Locate the cell with the specified text and output its [x, y] center coordinate. 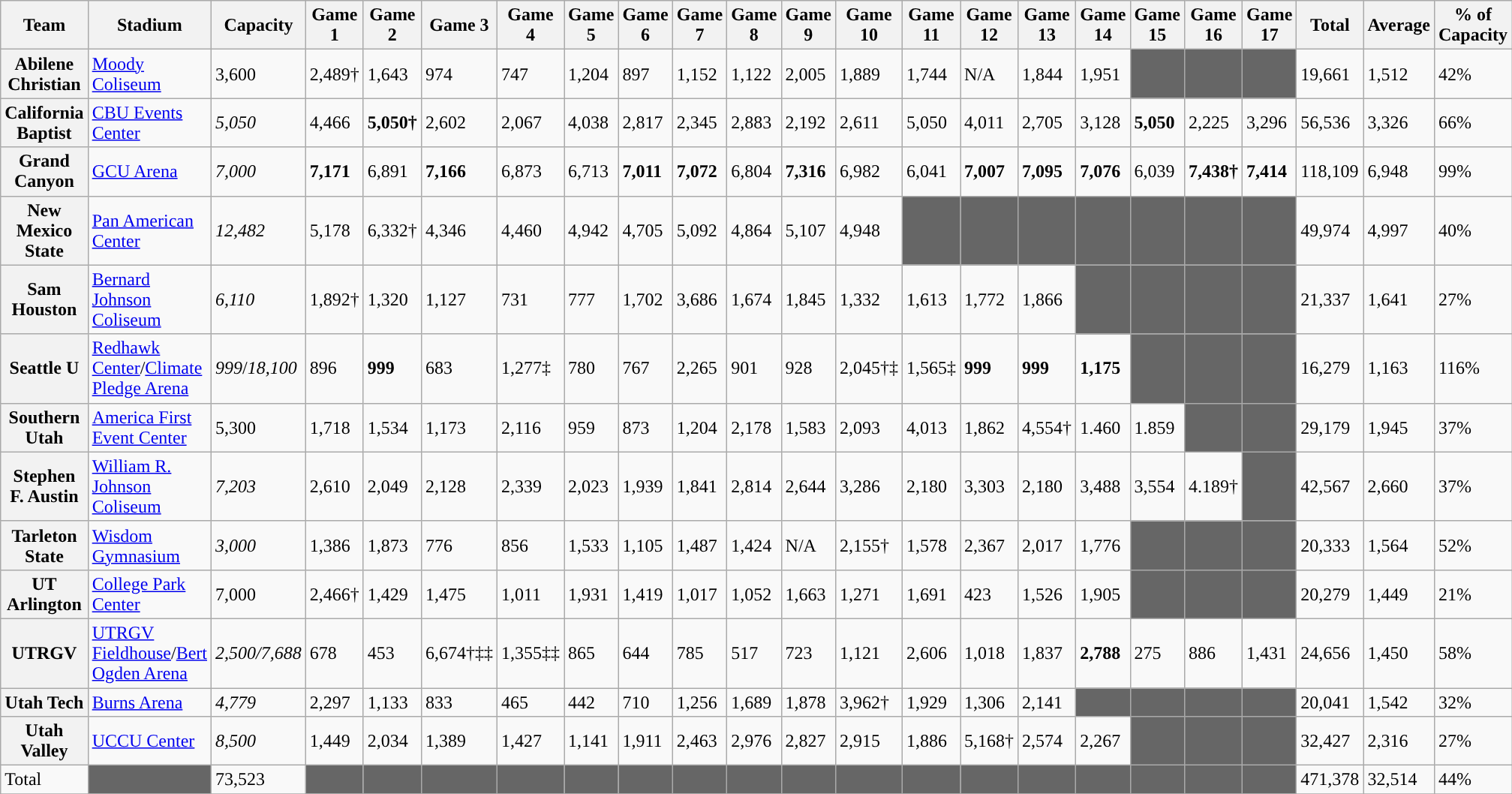
2,339 [530, 486]
% of Capacity [1472, 26]
1,141 [591, 741]
24,656 [1330, 653]
16,279 [1330, 368]
7,011 [645, 171]
1,011 [530, 594]
1,306 [989, 702]
4,554† [1048, 428]
833 [459, 702]
7,316 [808, 171]
2,788 [1103, 653]
2,610 [335, 486]
1,841 [699, 486]
1,641 [1399, 299]
1,017 [699, 594]
20,041 [1330, 702]
747 [530, 74]
2,049 [392, 486]
118,109 [1330, 171]
2,705 [1048, 123]
1,386 [335, 545]
1,862 [989, 428]
897 [645, 74]
1,613 [930, 299]
Utah Tech [44, 702]
Redhawk Center/Climate Pledge Arena [149, 368]
42% [1472, 74]
1,052 [754, 594]
Sam Houston [44, 299]
4,466 [335, 123]
1,578 [930, 545]
1,487 [699, 545]
1,152 [699, 74]
1,419 [645, 594]
1,772 [989, 299]
Game 9 [808, 26]
1,776 [1103, 545]
4,705 [645, 230]
UTRGV [44, 653]
Game 15 [1157, 26]
1,889 [869, 74]
2,225 [1213, 123]
Game 3 [459, 26]
2,489† [335, 74]
Game 5 [591, 26]
856 [530, 545]
1,905 [1103, 594]
New Mexico State [44, 230]
Game 10 [869, 26]
1,951 [1103, 74]
5,300 [259, 428]
William R. Johnson Coliseum [149, 486]
8,500 [259, 741]
1,431 [1269, 653]
1,886 [930, 741]
40% [1472, 230]
1,564 [1399, 545]
1,475 [459, 594]
2,367 [989, 545]
1,534 [392, 428]
Game 16 [1213, 26]
1,939 [645, 486]
517 [754, 653]
2,345 [699, 123]
2,034 [392, 741]
4,864 [754, 230]
453 [392, 653]
2,316 [1399, 741]
896 [335, 368]
1,320 [392, 299]
Burns Arena [149, 702]
4.189† [1213, 486]
901 [754, 368]
1,121 [869, 653]
6,110 [259, 299]
1,744 [930, 74]
1,892† [335, 299]
Game 6 [645, 26]
Game 11 [930, 26]
52% [1472, 545]
780 [591, 368]
UT Arlington [44, 594]
2,155† [869, 545]
2,116 [530, 428]
3,962† [869, 702]
1,866 [1048, 299]
1,355‡‡ [530, 653]
5,107 [808, 230]
1,105 [645, 545]
1,173 [459, 428]
2,814 [754, 486]
6,891 [392, 171]
1,122 [754, 74]
1,127 [459, 299]
7,166 [459, 171]
873 [645, 428]
20,279 [1330, 594]
2,265 [699, 368]
1,702 [645, 299]
Game 13 [1048, 26]
3,326 [1399, 123]
731 [530, 299]
4,011 [989, 123]
7,438† [1213, 171]
5,092 [699, 230]
785 [699, 653]
Moody Coliseum [149, 74]
42,567 [1330, 486]
Stephen F. Austin [44, 486]
3,286 [869, 486]
3,128 [1103, 123]
2,297 [335, 702]
4,346 [459, 230]
1,424 [754, 545]
683 [459, 368]
Game 7 [699, 26]
928 [808, 368]
275 [1157, 653]
2,466† [335, 594]
Game 2 [392, 26]
2,067 [530, 123]
116% [1472, 368]
Team [44, 26]
1,643 [392, 74]
6,041 [930, 171]
1,526 [1048, 594]
1,931 [591, 594]
4,948 [869, 230]
2,141 [1048, 702]
7,095 [1048, 171]
3,600 [259, 74]
Game 1 [335, 26]
1,163 [1399, 368]
767 [645, 368]
1,533 [591, 545]
19,661 [1330, 74]
1,718 [335, 428]
2,606 [930, 653]
32,427 [1330, 741]
2,128 [459, 486]
1,878 [808, 702]
2,602 [459, 123]
974 [459, 74]
32% [1472, 702]
886 [1213, 653]
442 [591, 702]
1,332 [869, 299]
1,945 [1399, 428]
1,429 [392, 594]
UTRGV Fieldhouse/Bert Ogden Arena [149, 653]
423 [989, 594]
776 [459, 545]
5,168† [989, 741]
44% [1472, 780]
Game 12 [989, 26]
UCCU Center [149, 741]
6,674†‡‡ [459, 653]
465 [530, 702]
1,512 [1399, 74]
4,997 [1399, 230]
2,915 [869, 741]
Bernard Johnson Coliseum [149, 299]
GCU Arena [149, 171]
58% [1472, 653]
2,611 [869, 123]
1,583 [808, 428]
1,277‡ [530, 368]
2,574 [1048, 741]
2,976 [754, 741]
6,982 [869, 171]
Game 14 [1103, 26]
99% [1472, 171]
6,873 [530, 171]
56,536 [1330, 123]
7,171 [335, 171]
471,378 [1330, 780]
Southern Utah [44, 428]
49,974 [1330, 230]
1,844 [1048, 74]
1,689 [754, 702]
2,817 [645, 123]
1.460 [1103, 428]
1,175 [1103, 368]
3,303 [989, 486]
1,663 [808, 594]
Stadium [149, 26]
21% [1472, 594]
1,256 [699, 702]
2,178 [754, 428]
4,942 [591, 230]
4,460 [530, 230]
723 [808, 653]
1,911 [645, 741]
1,018 [989, 653]
1,691 [930, 594]
Game 17 [1269, 26]
6,713 [591, 171]
2,045†‡ [869, 368]
Pan American Center [149, 230]
29,179 [1330, 428]
4,013 [930, 428]
1,389 [459, 741]
2,827 [808, 741]
Tarleton State [44, 545]
Abilene Christian [44, 74]
Wisdom Gymnasium [149, 545]
4,779 [259, 702]
1,542 [1399, 702]
5,050† [392, 123]
2,883 [754, 123]
2,192 [808, 123]
2,005 [808, 74]
2,093 [869, 428]
3,000 [259, 545]
20,333 [1330, 545]
777 [591, 299]
1,427 [530, 741]
Game 4 [530, 26]
710 [645, 702]
1,845 [808, 299]
1,674 [754, 299]
2,660 [1399, 486]
3,488 [1103, 486]
7,414 [1269, 171]
2,644 [808, 486]
6,948 [1399, 171]
32,514 [1399, 780]
1,929 [930, 702]
5,178 [335, 230]
7,076 [1103, 171]
66% [1472, 123]
Grand Canyon [44, 171]
2,463 [699, 741]
2,267 [1103, 741]
2,500/7,688 [259, 653]
7,007 [989, 171]
73,523 [259, 780]
2,023 [591, 486]
4,038 [591, 123]
Capacity [259, 26]
12,482 [259, 230]
959 [591, 428]
3,686 [699, 299]
999/18,100 [259, 368]
3,296 [1269, 123]
1,133 [392, 702]
678 [335, 653]
Game 8 [754, 26]
1,837 [1048, 653]
Average [1399, 26]
1.859 [1157, 428]
6,039 [1157, 171]
Seattle U [44, 368]
7,203 [259, 486]
1,450 [1399, 653]
1,873 [392, 545]
America First Event Center [149, 428]
644 [645, 653]
3,554 [1157, 486]
7,072 [699, 171]
21,337 [1330, 299]
2,017 [1048, 545]
865 [591, 653]
College Park Center [149, 594]
1,271 [869, 594]
CBU Events Center [149, 123]
California Baptist [44, 123]
Utah Valley [44, 741]
1,565‡ [930, 368]
6,804 [754, 171]
6,332† [392, 230]
